Locate the cell with the specified text and output its [X, Y] center coordinate. 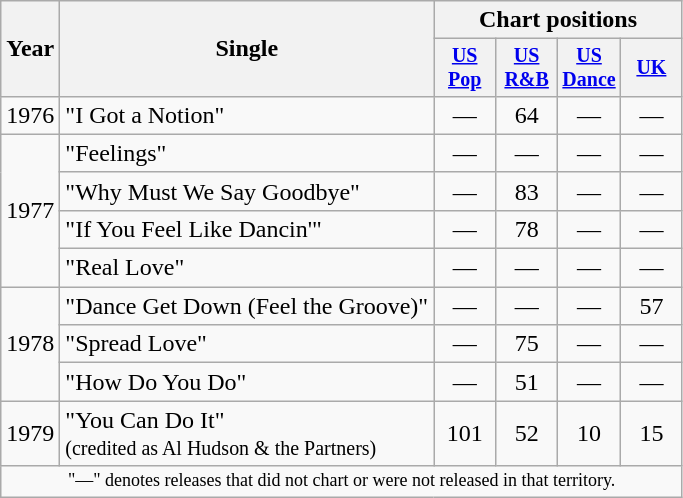
10 [590, 434]
"How Do You Do" [247, 382]
"Spread Love" [247, 344]
101 [465, 434]
"I Got a Notion" [247, 115]
1978 [30, 344]
1979 [30, 434]
"You Can Do It"(credited as Al Hudson & the Partners) [247, 434]
US Pop [465, 68]
64 [527, 115]
51 [527, 382]
Chart positions [558, 20]
US Dance [590, 68]
Single [247, 49]
UK [651, 68]
83 [527, 191]
57 [651, 306]
"Feelings" [247, 153]
"If You Feel Like Dancin'" [247, 229]
52 [527, 434]
Year [30, 49]
US R&B [527, 68]
75 [527, 344]
1977 [30, 210]
"Dance Get Down (Feel the Groove)" [247, 306]
"Why Must We Say Goodbye" [247, 191]
78 [527, 229]
1976 [30, 115]
"Real Love" [247, 268]
"—" denotes releases that did not chart or were not released in that territory. [342, 482]
15 [651, 434]
